Return (x, y) of the center of cell containing provided text 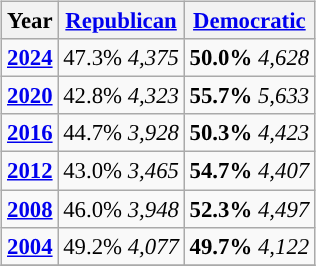
43.0% 3,465 (121, 171)
Republican (121, 21)
52.3% 4,497 (249, 209)
55.7% 5,633 (249, 96)
50.0% 4,628 (249, 58)
2012 (30, 171)
49.7% 4,122 (249, 246)
47.3% 4,375 (121, 58)
2004 (30, 246)
54.7% 4,407 (249, 171)
2020 (30, 96)
Year (30, 21)
2008 (30, 209)
44.7% 3,928 (121, 133)
50.3% 4,423 (249, 133)
46.0% 3,948 (121, 209)
49.2% 4,077 (121, 246)
42.8% 4,323 (121, 96)
2024 (30, 58)
2016 (30, 133)
Democratic (249, 21)
